Determine the (X, Y) coordinate at the center of the cell enclosing the given text.  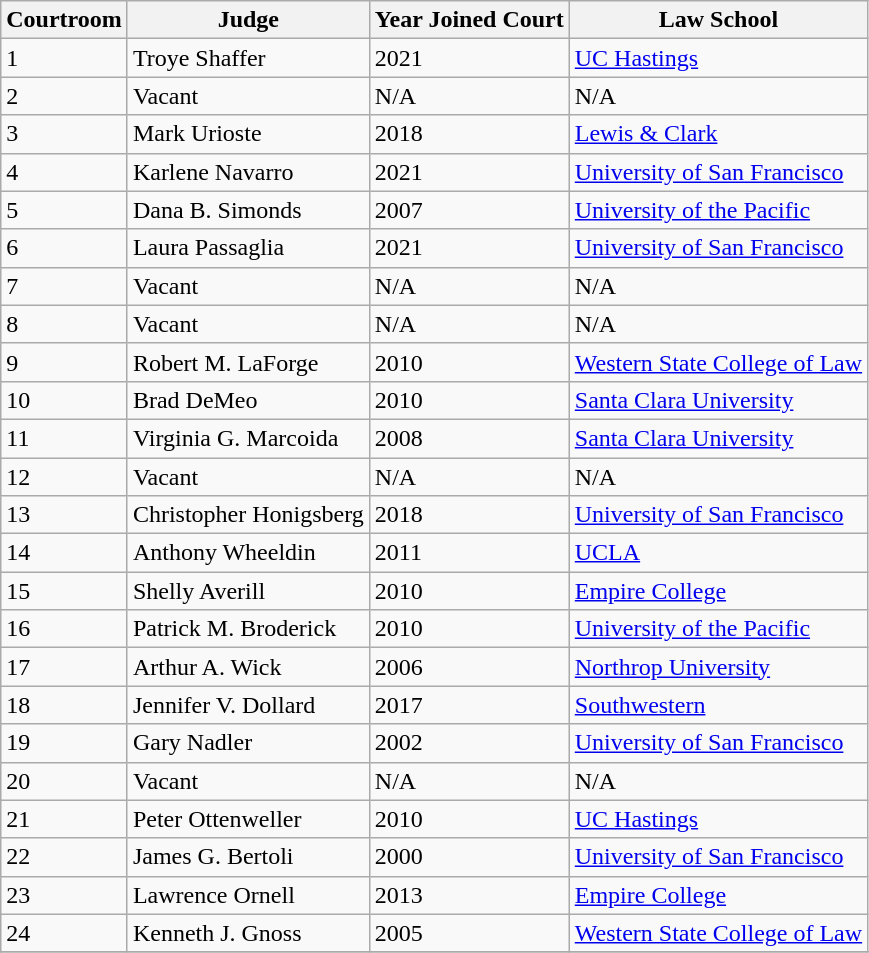
2013 (469, 895)
22 (64, 857)
UCLA (718, 553)
Southwestern (718, 705)
Robert M. LaForge (248, 362)
1 (64, 58)
21 (64, 819)
Laura Passaglia (248, 248)
17 (64, 667)
Virginia G. Marcoida (248, 438)
13 (64, 515)
2 (64, 96)
2011 (469, 553)
Year Joined Court (469, 20)
Troye Shaffer (248, 58)
24 (64, 933)
2008 (469, 438)
Courtroom (64, 20)
14 (64, 553)
2000 (469, 857)
15 (64, 591)
2017 (469, 705)
Christopher Honigsberg (248, 515)
7 (64, 286)
12 (64, 477)
20 (64, 781)
19 (64, 743)
Northrop University (718, 667)
Peter Ottenweller (248, 819)
6 (64, 248)
18 (64, 705)
Patrick M. Broderick (248, 629)
10 (64, 400)
Shelly Averill (248, 591)
2005 (469, 933)
11 (64, 438)
Jennifer V. Dollard (248, 705)
Karlene Navarro (248, 172)
Lewis & Clark (718, 134)
Anthony Wheeldin (248, 553)
Arthur A. Wick (248, 667)
Law School (718, 20)
23 (64, 895)
3 (64, 134)
James G. Bertoli (248, 857)
Gary Nadler (248, 743)
Mark Urioste (248, 134)
5 (64, 210)
2002 (469, 743)
4 (64, 172)
Brad DeMeo (248, 400)
2007 (469, 210)
16 (64, 629)
Judge (248, 20)
Kenneth J. Gnoss (248, 933)
Dana B. Simonds (248, 210)
9 (64, 362)
2006 (469, 667)
Lawrence Ornell (248, 895)
8 (64, 324)
